Capture the cell that displays the provided text and extract its (x, y) central coordinate. 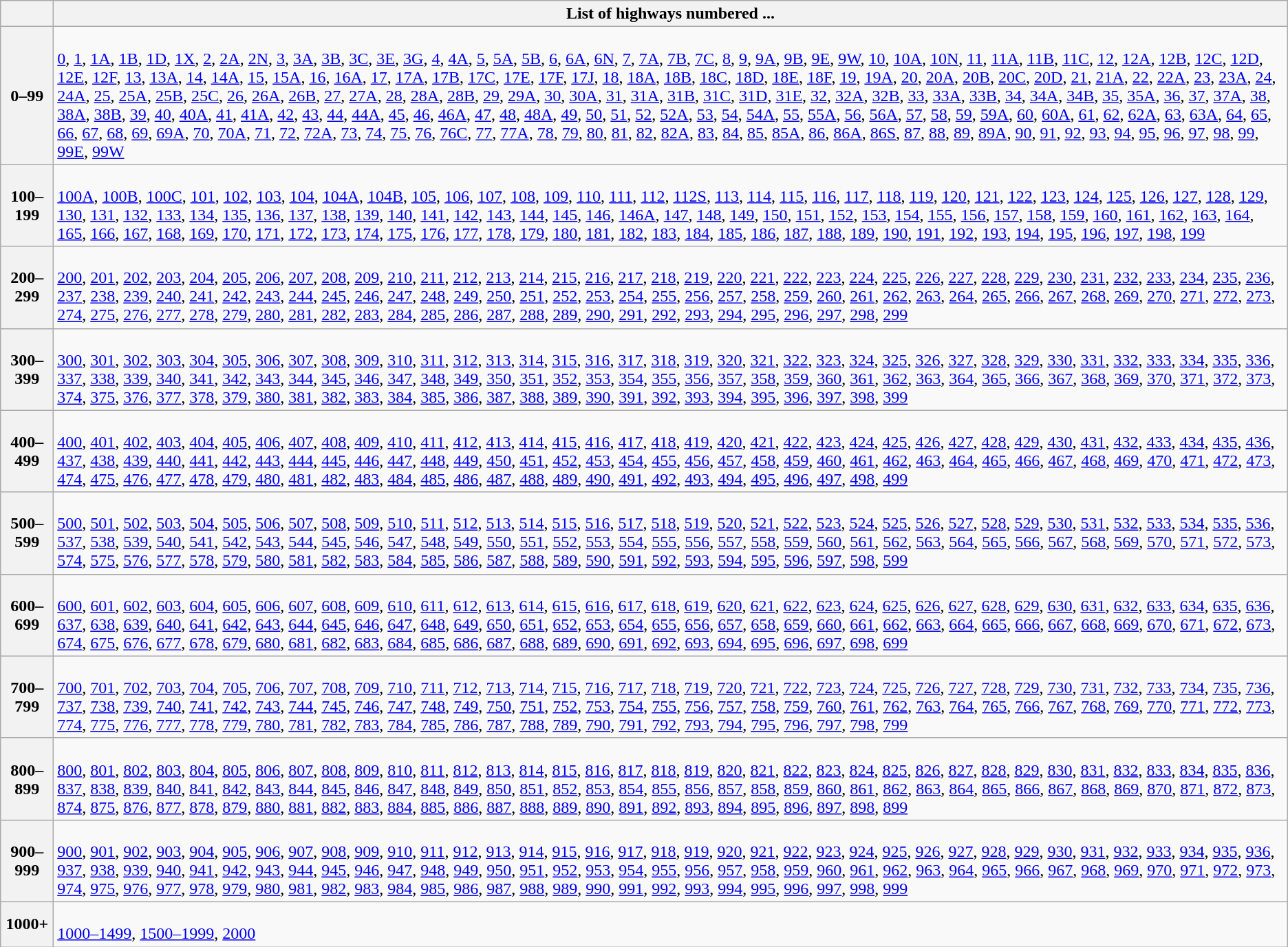
100–199 (28, 205)
400–499 (28, 451)
200–299 (28, 288)
0–99 (28, 96)
1000–1499, 1500–1999, 2000 (671, 924)
700–799 (28, 696)
1000+ (28, 924)
600–699 (28, 615)
List of highways numbered ... (671, 14)
500–599 (28, 533)
800–899 (28, 779)
300–399 (28, 369)
900–999 (28, 860)
